Identify which cell holds the provided text, then report its [X, Y] central coordinate. 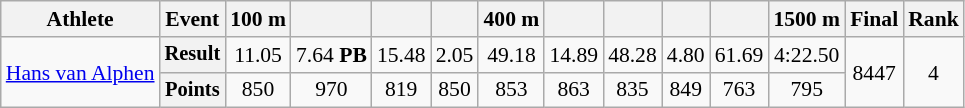
8447 [874, 72]
2.05 [455, 55]
4 [934, 72]
835 [632, 90]
Hans van Alphen [80, 72]
1500 m [806, 19]
853 [511, 90]
Final [874, 19]
Result [193, 55]
100 m [258, 19]
4:22.50 [806, 55]
Athlete [80, 19]
849 [686, 90]
7.64 PB [332, 55]
61.69 [740, 55]
763 [740, 90]
4.80 [686, 55]
400 m [511, 19]
14.89 [574, 55]
49.18 [511, 55]
15.48 [402, 55]
Rank [934, 19]
863 [574, 90]
Points [193, 90]
48.28 [632, 55]
795 [806, 90]
11.05 [258, 55]
Event [193, 19]
970 [332, 90]
819 [402, 90]
